Return (X, Y) of the center of cell containing provided text 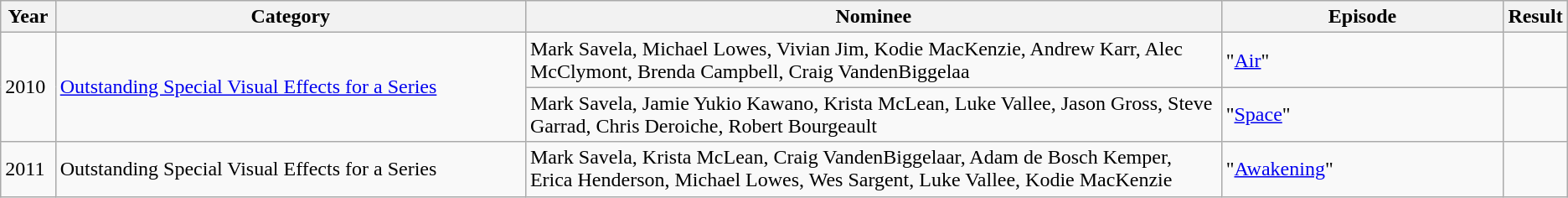
Nominee (873, 17)
Year (28, 17)
Mark Savela, Jamie Yukio Kawano, Krista McLean, Luke Vallee, Jason Gross, Steve Garrad, Chris Deroiche, Robert Bourgeault (873, 114)
Category (290, 17)
"Awakening" (1362, 169)
"Air" (1362, 60)
"Space" (1362, 114)
Mark Savela, Krista McLean, Craig VandenBiggelaar, Adam de Bosch Kemper, Erica Henderson, Michael Lowes, Wes Sargent, Luke Vallee, Kodie MacKenzie (873, 169)
2010 (28, 87)
2011 (28, 169)
Episode (1362, 17)
Mark Savela, Michael Lowes, Vivian Jim, Kodie MacKenzie, Andrew Karr, Alec McClymont, Brenda Campbell, Craig VandenBiggelaa (873, 60)
Result (1535, 17)
